Output the [X, Y] coordinate of the center of the cell containing the given text.  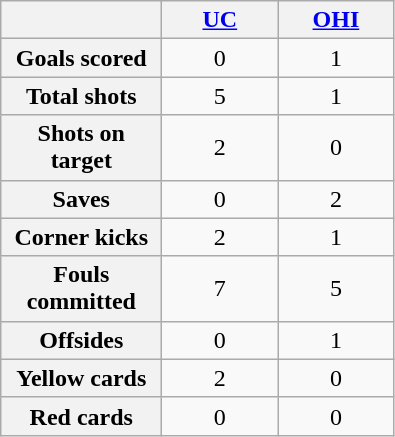
7 [220, 288]
Saves [82, 199]
Yellow cards [82, 378]
Goals scored [82, 58]
UC [220, 20]
Total shots [82, 96]
Red cards [82, 416]
Corner kicks [82, 237]
Offsides [82, 340]
Shots on target [82, 148]
OHI [336, 20]
Fouls committed [82, 288]
